Capture the cell that displays the provided text and extract its [x, y] central coordinate. 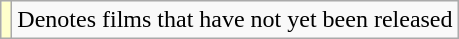
Denotes films that have not yet been released [235, 20]
